Capture the cell that displays the provided text and extract its (x, y) central coordinate. 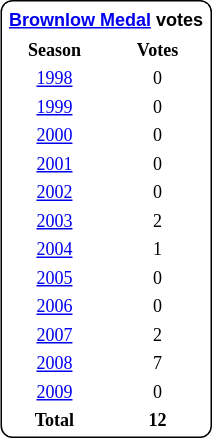
1 (157, 250)
12 (157, 421)
2001 (54, 165)
2003 (54, 221)
2008 (54, 364)
2005 (54, 279)
2004 (54, 250)
2000 (54, 136)
2007 (54, 335)
Votes (157, 51)
Season (54, 51)
1998 (54, 79)
7 (157, 364)
1999 (54, 107)
2009 (54, 393)
2006 (54, 307)
Brownlow Medal votes (106, 19)
2002 (54, 193)
Total (54, 421)
